Extract the (X, Y) coordinate from the center of the cell holding the provided text.  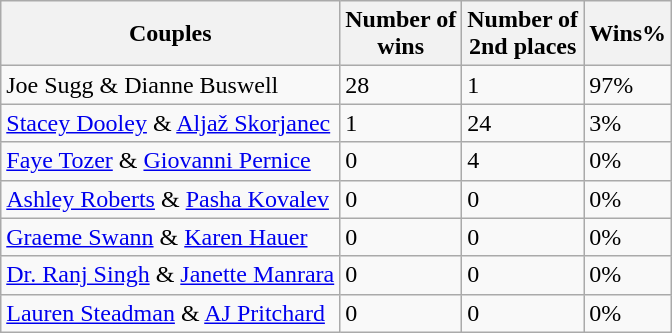
Stacey Dooley & Aljaž Skorjanec (170, 123)
Ashley Roberts & Pasha Kovalev (170, 199)
97% (628, 85)
Lauren Steadman & AJ Pritchard (170, 313)
Graeme Swann & Karen Hauer (170, 237)
Joe Sugg & Dianne Buswell (170, 85)
Number of2nd places (523, 34)
28 (401, 85)
Number ofwins (401, 34)
Couples (170, 34)
3% (628, 123)
Wins% (628, 34)
24 (523, 123)
Faye Tozer & Giovanni Pernice (170, 161)
4 (523, 161)
Dr. Ranj Singh & Janette Manrara (170, 275)
